Provide the [X, Y] coordinate of the cell's center where the given text is located.  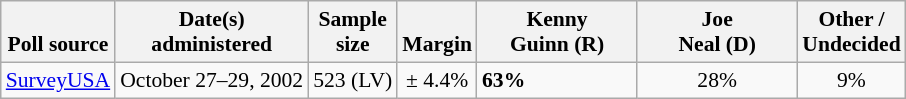
± 4.4% [437, 80]
Date(s)administered [212, 32]
October 27–29, 2002 [212, 80]
KennyGuinn (R) [557, 32]
JoeNeal (D) [717, 32]
523 (LV) [352, 80]
63% [557, 80]
Poll source [58, 32]
Margin [437, 32]
9% [851, 80]
SurveyUSA [58, 80]
Samplesize [352, 32]
28% [717, 80]
Other /Undecided [851, 32]
